Find where the given text appears and provide that cell's center as [X, Y] coordinate. 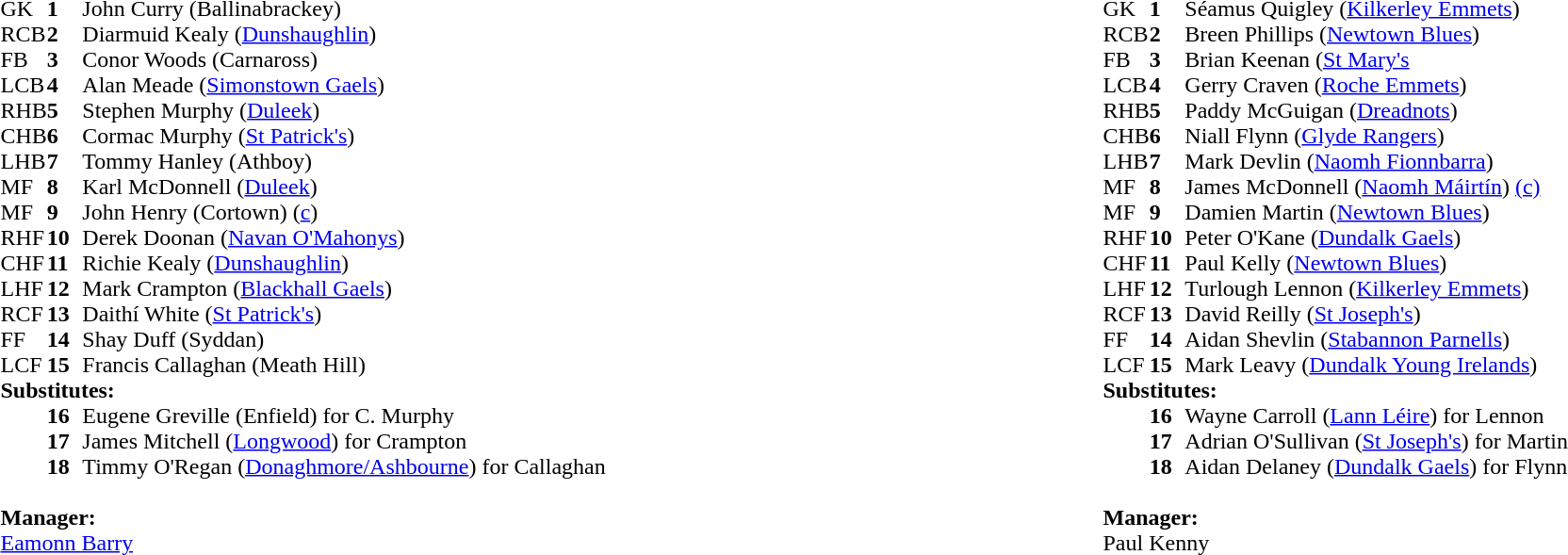
Derek Doonan (Navan O'Mahonys) [343, 237]
Conor Woods (Carnaross) [343, 60]
Cormac Murphy (St Patrick's) [343, 136]
Eamonn Barry [302, 543]
Eugene Greville (Enfield) for C. Murphy [343, 416]
Breen Phillips (Newtown Blues) [1376, 34]
Paul Kenny [1334, 543]
Adrian O'Sullivan (St Joseph's) for Martin [1376, 441]
Aidan Shevlin (Stabannon Parnells) [1376, 339]
James McDonnell (Naomh Máirtín) (c) [1376, 187]
Mark Crampton (Blackhall Gaels) [343, 288]
Niall Flynn (Glyde Rangers) [1376, 136]
Paddy McGuigan (Dreadnots) [1376, 111]
Francis Callaghan (Meath Hill) [343, 366]
Mark Devlin (Naomh Fionnbarra) [1376, 162]
Mark Leavy (Dundalk Young Irelands) [1376, 366]
Brian Keenan (St Mary's [1376, 60]
Wayne Carroll (Lann Léire) for Lennon [1376, 416]
Aidan Delaney (Dundalk Gaels) for Flynn [1376, 467]
Diarmuid Kealy (Dunshaughlin) [343, 34]
Gerry Craven (Roche Emmets) [1376, 85]
Shay Duff (Syddan) [343, 339]
Turlough Lennon (Kilkerley Emmets) [1376, 288]
Richie Kealy (Dunshaughlin) [343, 264]
Stephen Murphy (Duleek) [343, 111]
James Mitchell (Longwood) for Crampton [343, 441]
Timmy O'Regan (Donaghmore/Ashbourne) for Callaghan [343, 467]
David Reilly (St Joseph's) [1376, 315]
Daithí White (St Patrick's) [343, 315]
Peter O'Kane (Dundalk Gaels) [1376, 237]
Paul Kelly (Newtown Blues) [1376, 264]
John Henry (Cortown) (c) [343, 213]
Damien Martin (Newtown Blues) [1376, 213]
Tommy Hanley (Athboy) [343, 162]
Alan Meade (Simonstown Gaels) [343, 85]
Karl McDonnell (Duleek) [343, 187]
